Identify which cell holds the provided text, then report its (x, y) central coordinate. 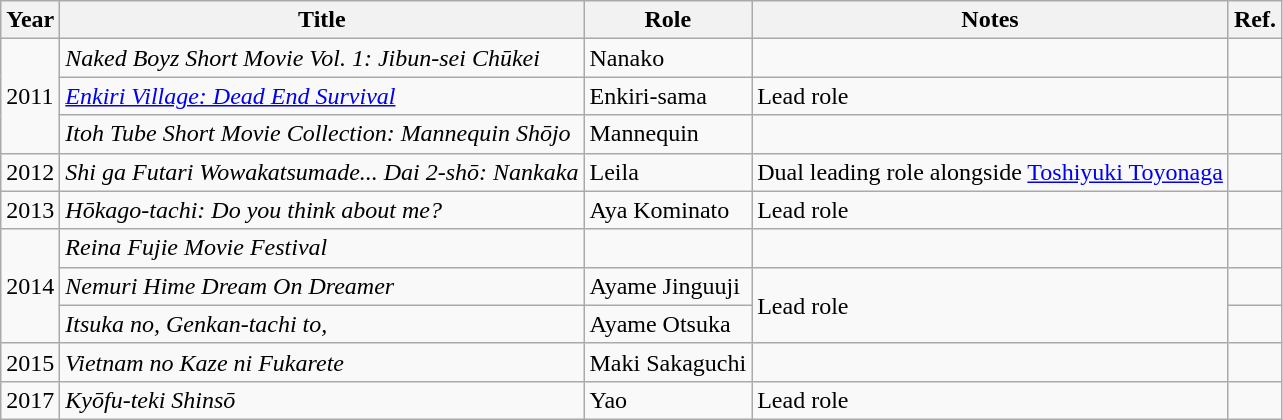
Notes (990, 20)
Enkiri Village: Dead End Survival (322, 96)
Year (30, 20)
Leila (668, 172)
Kyōfu-teki Shinsō (322, 400)
Ayame Jinguuji (668, 286)
Role (668, 20)
Aya Kominato (668, 210)
Ayame Otsuka (668, 324)
Shi ga Futari Wowakatsumade... Dai 2-shō: Nankaka (322, 172)
Maki Sakaguchi (668, 362)
Ref. (1254, 20)
Vietnam no Kaze ni Fukarete (322, 362)
Reina Fujie Movie Festival (322, 248)
2012 (30, 172)
2015 (30, 362)
2014 (30, 286)
Yao (668, 400)
Title (322, 20)
Hōkago-tachi: Do you think about me? (322, 210)
Nemuri Hime Dream On Dreamer (322, 286)
Enkiri-sama (668, 96)
2017 (30, 400)
Mannequin (668, 134)
Dual leading role alongside Toshiyuki Toyonaga (990, 172)
Itoh Tube Short Movie Collection: Mannequin Shōjo (322, 134)
Naked Boyz Short Movie Vol. 1: Jibun-sei Chūkei (322, 58)
2013 (30, 210)
2011 (30, 96)
Itsuka no, Genkan-tachi to, (322, 324)
Nanako (668, 58)
